From the cell containing the given text, extract its center point as [x, y] coordinate. 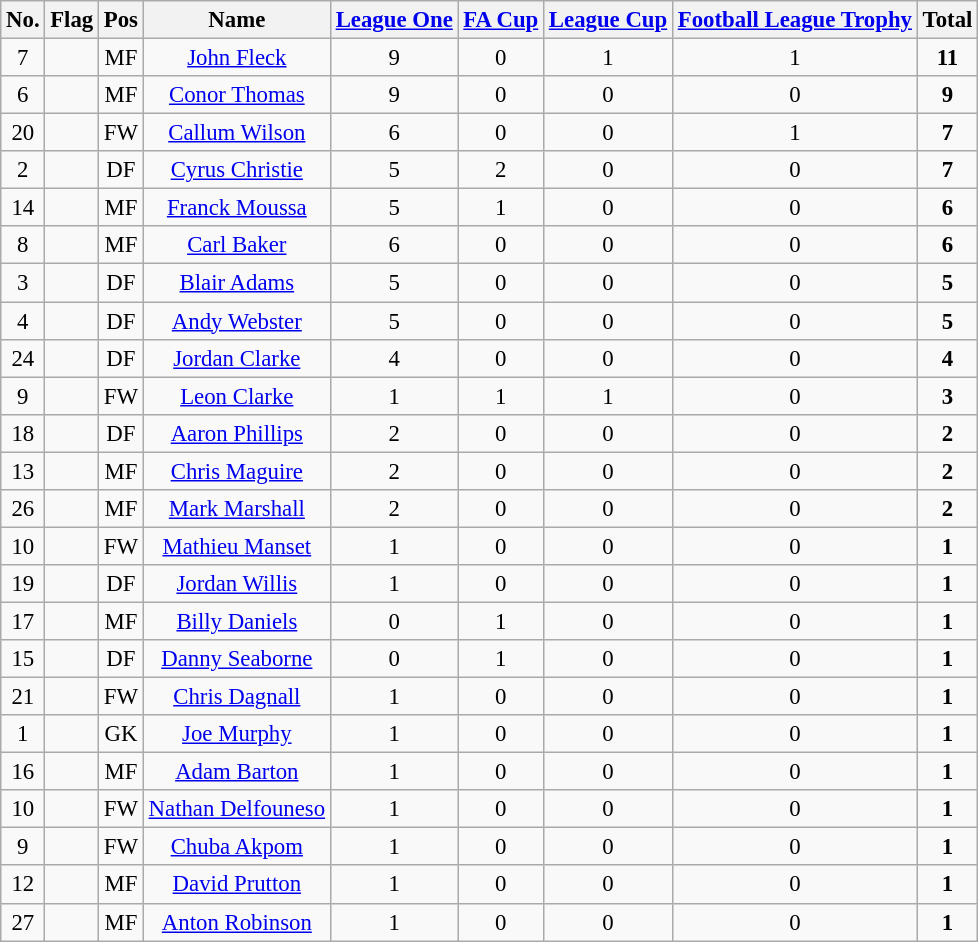
Adam Barton [236, 772]
League One [394, 20]
Nathan Delfouneso [236, 809]
18 [23, 433]
Leon Clarke [236, 396]
16 [23, 772]
FA Cup [501, 20]
12 [23, 885]
Conor Thomas [236, 95]
27 [23, 922]
David Prutton [236, 885]
Name [236, 20]
Pos [122, 20]
Chuba Akpom [236, 847]
Jordan Clarke [236, 358]
Total [947, 20]
Jordan Willis [236, 584]
Football League Trophy [794, 20]
24 [23, 358]
Chris Dagnall [236, 697]
Anton Robinson [236, 922]
Cyrus Christie [236, 170]
21 [23, 697]
13 [23, 471]
Danny Seaborne [236, 659]
8 [23, 245]
League Cup [608, 20]
Chris Maguire [236, 471]
20 [23, 133]
Joe Murphy [236, 734]
15 [23, 659]
Flag [72, 20]
John Fleck [236, 58]
Carl Baker [236, 245]
Aaron Phillips [236, 433]
17 [23, 621]
Andy Webster [236, 321]
19 [23, 584]
Franck Moussa [236, 208]
Billy Daniels [236, 621]
Blair Adams [236, 283]
14 [23, 208]
No. [23, 20]
11 [947, 58]
Mathieu Manset [236, 546]
Mark Marshall [236, 509]
26 [23, 509]
Callum Wilson [236, 133]
GK [122, 734]
